Output the (x, y) coordinate of the center of the cell containing the given text.  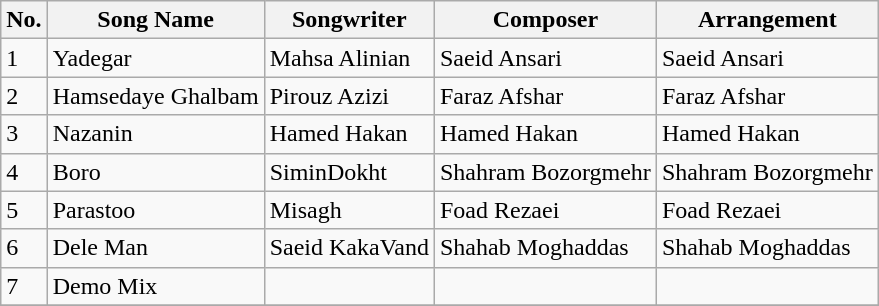
Boro (156, 172)
Yadegar (156, 58)
Pirouz Azizi (349, 96)
Misagh (349, 210)
Mahsa Alinian (349, 58)
5 (24, 210)
No. (24, 20)
Arrangement (767, 20)
SiminDokht (349, 172)
Parastoo (156, 210)
Composer (545, 20)
Songwriter (349, 20)
4 (24, 172)
Demo Mix (156, 286)
2 (24, 96)
Dele Man (156, 248)
1 (24, 58)
Song Name (156, 20)
Saeid KakaVand (349, 248)
7 (24, 286)
3 (24, 134)
Hamsedaye Ghalbam (156, 96)
6 (24, 248)
Nazanin (156, 134)
